Scan for the cell matching the given text and deliver its [X, Y] coordinate at center. 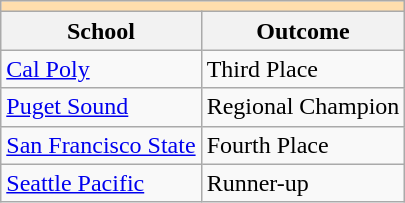
Puget Sound [101, 107]
Runner-up [303, 183]
Cal Poly [101, 69]
Third Place [303, 69]
Fourth Place [303, 145]
Regional Champion [303, 107]
Outcome [303, 31]
Seattle Pacific [101, 183]
School [101, 31]
San Francisco State [101, 145]
